Extract the [x, y] coordinate from the center of the cell holding the provided text.  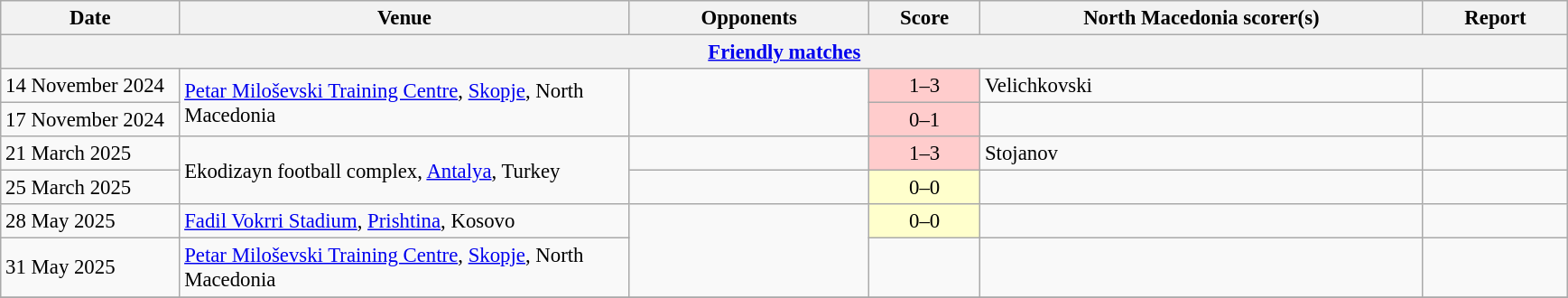
Opponents [749, 18]
0–1 [924, 120]
21 March 2025 [90, 154]
Venue [404, 18]
25 March 2025 [90, 188]
Friendly matches [784, 52]
Score [924, 18]
31 May 2025 [90, 267]
14 November 2024 [90, 86]
Ekodizayn football complex, Antalya, Turkey [404, 170]
Stojanov [1202, 154]
Report [1495, 18]
Date [90, 18]
28 May 2025 [90, 221]
17 November 2024 [90, 120]
North Macedonia scorer(s) [1202, 18]
Fadil Vokrri Stadium, Prishtina, Kosovo [404, 221]
Velichkovski [1202, 86]
